Detect which cell encompasses the target text, then output its [X, Y] center coordinate. 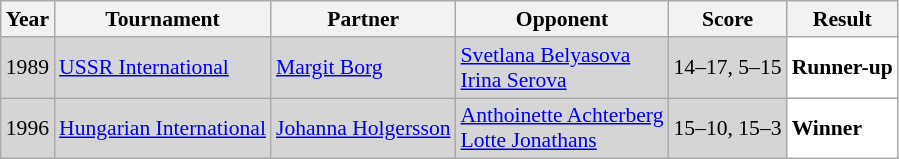
Hungarian International [162, 128]
1996 [28, 128]
14–17, 5–15 [728, 68]
1989 [28, 68]
Winner [842, 128]
USSR International [162, 68]
Result [842, 19]
Score [728, 19]
Svetlana Belyasova Irina Serova [562, 68]
Margit Borg [364, 68]
Anthoinette Achterberg Lotte Jonathans [562, 128]
Johanna Holgersson [364, 128]
15–10, 15–3 [728, 128]
Year [28, 19]
Tournament [162, 19]
Runner-up [842, 68]
Partner [364, 19]
Opponent [562, 19]
